Output the (x, y) coordinate of the center of the cell containing the given text.  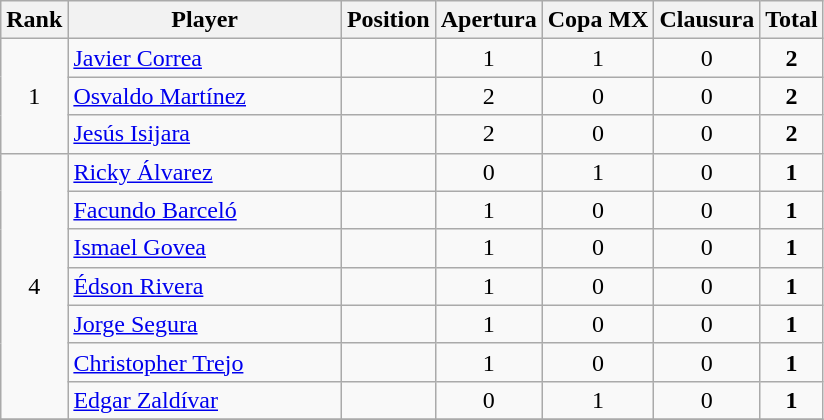
Total (792, 20)
Javier Correa (205, 58)
Position (388, 20)
Facundo Barceló (205, 210)
4 (34, 286)
Rank (34, 20)
Ismael Govea (205, 248)
Copa MX (598, 20)
Osvaldo Martínez (205, 96)
Clausura (707, 20)
Apertura (488, 20)
Jorge Segura (205, 324)
Jesús Isijara (205, 134)
Ricky Álvarez (205, 172)
Édson Rivera (205, 286)
Christopher Trejo (205, 362)
Player (205, 20)
Edgar Zaldívar (205, 400)
